Determine the (x, y) coordinate at the center of the cell enclosing the given text.  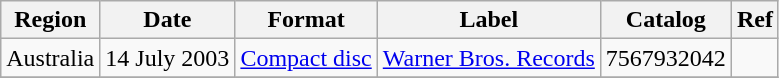
Compact disc (306, 58)
Date (168, 20)
14 July 2003 (168, 58)
Catalog (666, 20)
Label (488, 20)
Warner Bros. Records (488, 58)
7567932042 (666, 58)
Australia (50, 58)
Ref (754, 20)
Region (50, 20)
Format (306, 20)
